Identify which cell holds the provided text, then report its [x, y] central coordinate. 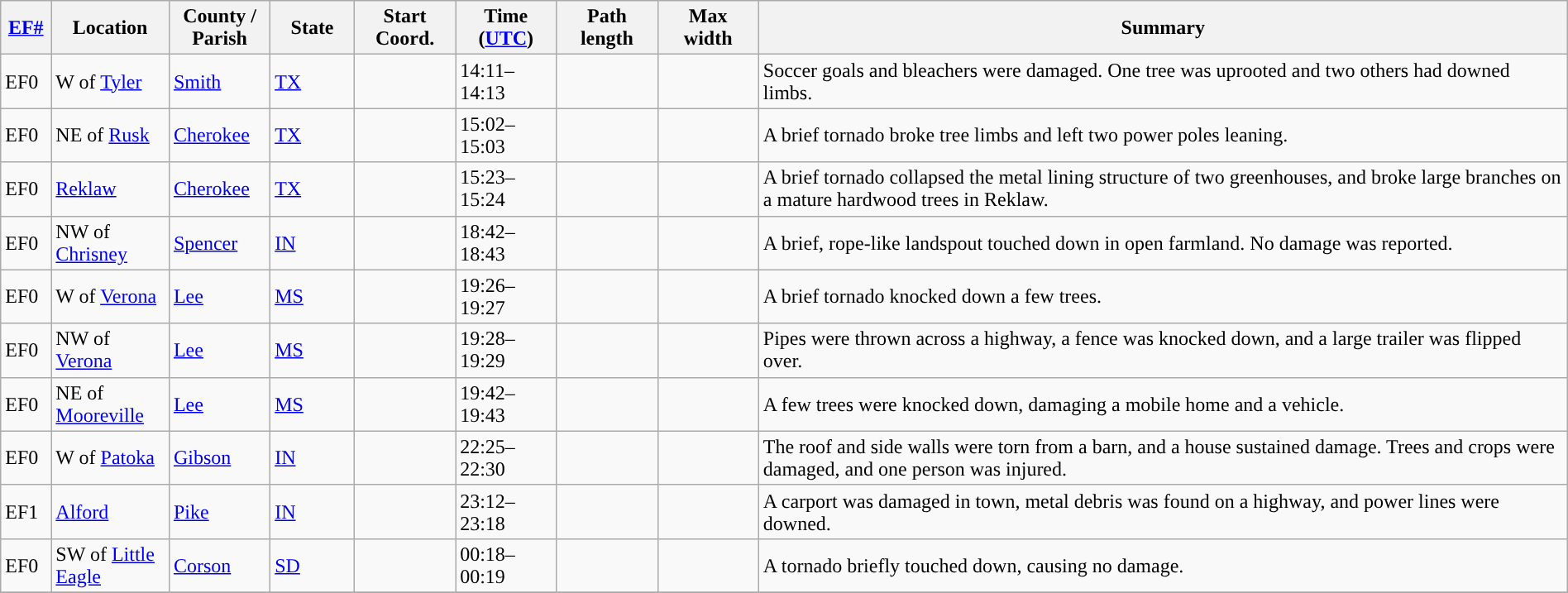
18:42–18:43 [506, 243]
Max width [708, 28]
EF1 [26, 511]
Path length [607, 28]
14:11–14:13 [506, 81]
A brief, rope-like landspout touched down in open farmland. No damage was reported. [1163, 243]
A brief tornado collapsed the metal lining structure of two greenhouses, and broke large branches on a mature hardwood trees in Reklaw. [1163, 189]
W of Verona [111, 296]
NW of Verona [111, 351]
Reklaw [111, 189]
Pipes were thrown across a highway, a fence was knocked down, and a large trailer was flipped over. [1163, 351]
County / Parish [219, 28]
Gibson [219, 458]
A carport was damaged in town, metal debris was found on a highway, and power lines were downed. [1163, 511]
The roof and side walls were torn from a barn, and a house sustained damage. Trees and crops were damaged, and one person was injured. [1163, 458]
A brief tornado knocked down a few trees. [1163, 296]
SW of Little Eagle [111, 566]
Spencer [219, 243]
State [313, 28]
NW of Chrisney [111, 243]
23:12–23:18 [506, 511]
15:02–15:03 [506, 136]
Start Coord. [404, 28]
Alford [111, 511]
00:18–00:19 [506, 566]
A brief tornado broke tree limbs and left two power poles leaning. [1163, 136]
NE of Rusk [111, 136]
22:25–22:30 [506, 458]
19:42–19:43 [506, 404]
NE of Mooreville [111, 404]
EF# [26, 28]
W of Patoka [111, 458]
A few trees were knocked down, damaging a mobile home and a vehicle. [1163, 404]
19:28–19:29 [506, 351]
Summary [1163, 28]
Smith [219, 81]
19:26–19:27 [506, 296]
Soccer goals and bleachers were damaged. One tree was uprooted and two others had downed limbs. [1163, 81]
Pike [219, 511]
A tornado briefly touched down, causing no damage. [1163, 566]
Corson [219, 566]
Time (UTC) [506, 28]
Location [111, 28]
SD [313, 566]
W of Tyler [111, 81]
15:23–15:24 [506, 189]
